From the cell containing the given text, extract its center point as [X, Y] coordinate. 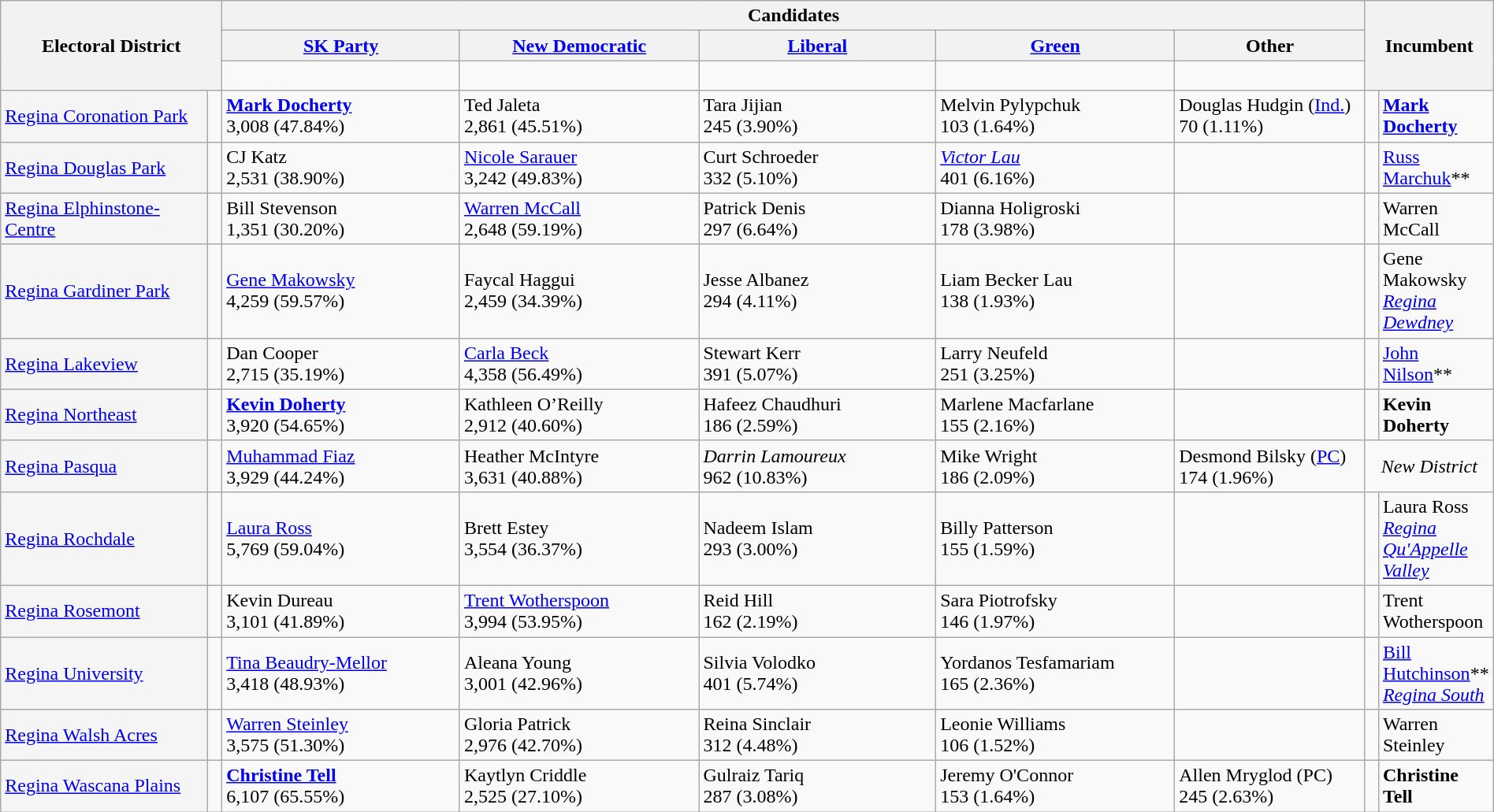
Mike Wright186 (2.09%) [1056, 466]
Regina University [104, 673]
Christine Tell [1436, 786]
Electoral District [112, 46]
Darrin Lamoureux962 (10.83%) [818, 466]
Regina Douglas Park [104, 167]
Marlene Macfarlane155 (2.16%) [1056, 414]
Laura RossRegina Qu'Appelle Valley [1436, 539]
Regina Gardiner Park [104, 291]
Kevin Doherty [1436, 414]
Warren Steinley3,575 (51.30%) [341, 736]
Dianna Holigroski178 (3.98%) [1056, 219]
Regina Wascana Plains [104, 786]
Larry Neufeld251 (3.25%) [1056, 364]
Regina Coronation Park [104, 117]
Nicole Sarauer3,242 (49.83%) [578, 167]
Warren Steinley [1436, 736]
Russ Marchuk** [1436, 167]
Kevin Dureau3,101 (41.89%) [341, 611]
Hafeez Chaudhuri186 (2.59%) [818, 414]
Regina Rochdale [104, 539]
Trent Wotherspoon3,994 (53.95%) [578, 611]
Kevin Doherty3,920 (54.65%) [341, 414]
Heather McIntyre3,631 (40.88%) [578, 466]
Jeremy O'Connor153 (1.64%) [1056, 786]
Faycal Haggui2,459 (34.39%) [578, 291]
Kathleen O’Reilly2,912 (40.60%) [578, 414]
Gene Makowsky4,259 (59.57%) [341, 291]
Christine Tell6,107 (65.55%) [341, 786]
Regina Northeast [104, 414]
Melvin Pylypchuk103 (1.64%) [1056, 117]
New District [1429, 466]
Gloria Patrick2,976 (42.70%) [578, 736]
Gulraiz Tariq287 (3.08%) [818, 786]
Dan Cooper2,715 (35.19%) [341, 364]
Warren McCall2,648 (59.19%) [578, 219]
Desmond Bilsky (PC)174 (1.96%) [1270, 466]
Regina Pasqua [104, 466]
Gene Makowsky Regina Dewdney [1436, 291]
Muhammad Fiaz3,929 (44.24%) [341, 466]
Warren McCall [1436, 219]
Tara Jijian245 (3.90%) [818, 117]
Stewart Kerr391 (5.07%) [818, 364]
Bill Hutchinson**Regina South [1436, 673]
Silvia Volodko401 (5.74%) [818, 673]
Regina Elphinstone-Centre [104, 219]
Mark Docherty [1436, 117]
Incumbent [1429, 46]
Aleana Young3,001 (42.96%) [578, 673]
Trent Wotherspoon [1436, 611]
Green [1056, 46]
Yordanos Tesfamariam165 (2.36%) [1056, 673]
Billy Patterson155 (1.59%) [1056, 539]
Mark Docherty3,008 (47.84%) [341, 117]
Reid Hill162 (2.19%) [818, 611]
Ted Jaleta2,861 (45.51%) [578, 117]
Jesse Albanez294 (4.11%) [818, 291]
Carla Beck4,358 (56.49%) [578, 364]
Sara Piotrofsky146 (1.97%) [1056, 611]
Regina Rosemont [104, 611]
Victor Lau401 (6.16%) [1056, 167]
Tina Beaudry-Mellor3,418 (48.93%) [341, 673]
Patrick Denis297 (6.64%) [818, 219]
Bill Stevenson1,351 (30.20%) [341, 219]
SK Party [341, 46]
Reina Sinclair312 (4.48%) [818, 736]
Kaytlyn Criddle2,525 (27.10%) [578, 786]
Liam Becker Lau138 (1.93%) [1056, 291]
Regina Lakeview [104, 364]
Regina Walsh Acres [104, 736]
Other [1270, 46]
Leonie Williams106 (1.52%) [1056, 736]
Candidates [794, 16]
John Nilson** [1436, 364]
Allen Mryglod (PC)245 (2.63%) [1270, 786]
Liberal [818, 46]
Nadeem Islam293 (3.00%) [818, 539]
Laura Ross5,769 (59.04%) [341, 539]
New Democratic [578, 46]
Brett Estey3,554 (36.37%) [578, 539]
CJ Katz2,531 (38.90%) [341, 167]
Curt Schroeder332 (5.10%) [818, 167]
Douglas Hudgin (Ind.)70 (1.11%) [1270, 117]
